Return the [x, y] coordinate for the center point of the cell that contains the specified text.  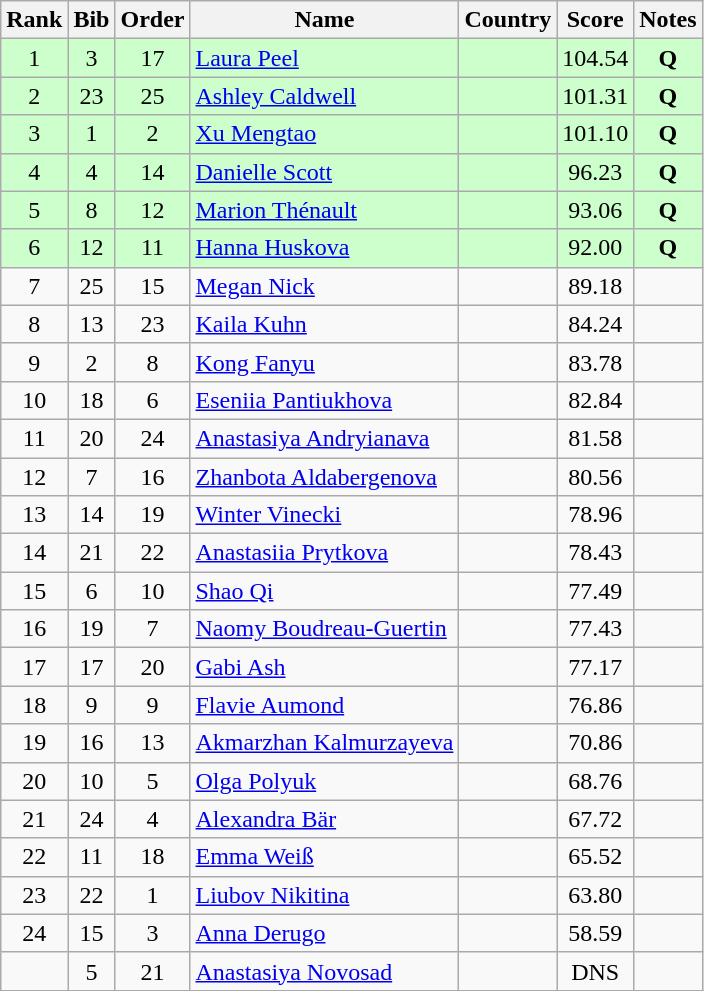
Zhanbota Aldabergenova [324, 477]
Bib [92, 20]
Country [508, 20]
Alexandra Bär [324, 819]
Hanna Huskova [324, 248]
81.58 [596, 438]
Shao Qi [324, 591]
Anna Derugo [324, 933]
Ashley Caldwell [324, 96]
Anastasiia Prytkova [324, 553]
DNS [596, 971]
82.84 [596, 400]
Anastasiya Novosad [324, 971]
92.00 [596, 248]
Name [324, 20]
Laura Peel [324, 58]
Order [152, 20]
Notes [668, 20]
Kong Fanyu [324, 362]
78.43 [596, 553]
78.96 [596, 515]
65.52 [596, 857]
77.17 [596, 667]
Marion Thénault [324, 210]
Kaila Kuhn [324, 324]
Winter Vinecki [324, 515]
101.31 [596, 96]
Rank [34, 20]
63.80 [596, 895]
93.06 [596, 210]
Xu Mengtao [324, 134]
83.78 [596, 362]
77.43 [596, 629]
89.18 [596, 286]
Danielle Scott [324, 172]
70.86 [596, 743]
Gabi Ash [324, 667]
Olga Polyuk [324, 781]
104.54 [596, 58]
58.59 [596, 933]
Liubov Nikitina [324, 895]
67.72 [596, 819]
Megan Nick [324, 286]
Naomy Boudreau-Guertin [324, 629]
Score [596, 20]
Eseniia Pantiukhova [324, 400]
68.76 [596, 781]
Anastasiya Andryianava [324, 438]
77.49 [596, 591]
Flavie Aumond [324, 705]
96.23 [596, 172]
Akmarzhan Kalmurzayeva [324, 743]
76.86 [596, 705]
101.10 [596, 134]
80.56 [596, 477]
84.24 [596, 324]
Emma Weiß [324, 857]
